Find where the given text appears and provide that cell's center as (X, Y) coordinate. 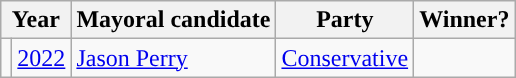
Year (36, 20)
Winner? (464, 20)
2022 (42, 58)
Mayoral candidate (174, 20)
Conservative (345, 58)
Party (345, 20)
Jason Perry (174, 58)
